Find where the given text appears and provide that cell's center as [x, y] coordinate. 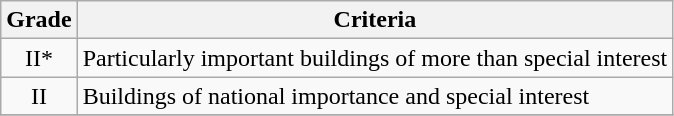
II* [39, 58]
II [39, 96]
Grade [39, 20]
Criteria [375, 20]
Buildings of national importance and special interest [375, 96]
Particularly important buildings of more than special interest [375, 58]
